Locate the cell with the specified text and output its [X, Y] center coordinate. 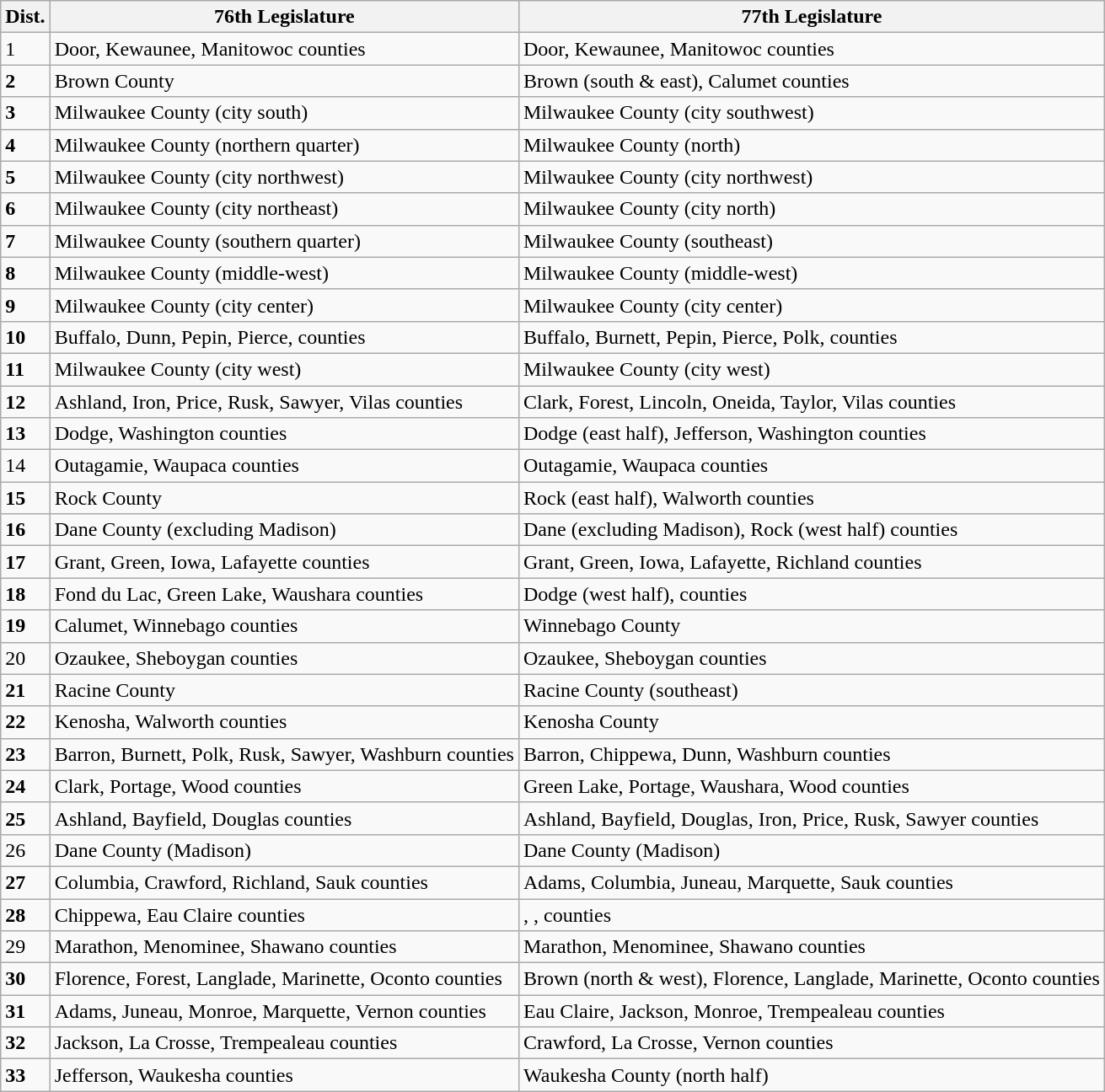
18 [25, 594]
Dane (excluding Madison), Rock (west half) counties [811, 530]
13 [25, 434]
19 [25, 626]
Milwaukee County (north) [811, 145]
1 [25, 49]
Barron, Burnett, Polk, Rusk, Sawyer, Washburn counties [284, 754]
Florence, Forest, Langlade, Marinette, Oconto counties [284, 979]
Dodge, Washington counties [284, 434]
Adams, Juneau, Monroe, Marquette, Vernon counties [284, 1011]
77th Legislature [811, 17]
16 [25, 530]
Buffalo, Burnett, Pepin, Pierce, Polk, counties [811, 337]
Kenosha, Walworth counties [284, 722]
Green Lake, Portage, Waushara, Wood counties [811, 786]
20 [25, 658]
Milwaukee County (city southwest) [811, 113]
32 [25, 1043]
Winnebago County [811, 626]
3 [25, 113]
Dane County (excluding Madison) [284, 530]
Dist. [25, 17]
Fond du Lac, Green Lake, Waushara counties [284, 594]
8 [25, 273]
Calumet, Winnebago counties [284, 626]
Clark, Portage, Wood counties [284, 786]
Milwaukee County (southern quarter) [284, 241]
30 [25, 979]
Barron, Chippewa, Dunn, Washburn counties [811, 754]
9 [25, 305]
Buffalo, Dunn, Pepin, Pierce, counties [284, 337]
Brown (south & east), Calumet counties [811, 81]
21 [25, 690]
14 [25, 466]
12 [25, 402]
Adams, Columbia, Juneau, Marquette, Sauk counties [811, 882]
Eau Claire, Jackson, Monroe, Trempealeau counties [811, 1011]
25 [25, 818]
Milwaukee County (city south) [284, 113]
Kenosha County [811, 722]
31 [25, 1011]
Brown (north & west), Florence, Langlade, Marinette, Oconto counties [811, 979]
7 [25, 241]
2 [25, 81]
15 [25, 498]
Jackson, La Crosse, Trempealeau counties [284, 1043]
Ashland, Iron, Price, Rusk, Sawyer, Vilas counties [284, 402]
Columbia, Crawford, Richland, Sauk counties [284, 882]
6 [25, 209]
Milwaukee County (city northeast) [284, 209]
10 [25, 337]
Crawford, La Crosse, Vernon counties [811, 1043]
28 [25, 914]
33 [25, 1075]
23 [25, 754]
4 [25, 145]
Dodge (east half), Jefferson, Washington counties [811, 434]
5 [25, 177]
Dodge (west half), counties [811, 594]
11 [25, 369]
Ashland, Bayfield, Douglas counties [284, 818]
Racine County [284, 690]
Jefferson, Waukesha counties [284, 1075]
27 [25, 882]
Brown County [284, 81]
Rock (east half), Walworth counties [811, 498]
Grant, Green, Iowa, Lafayette counties [284, 562]
Waukesha County (north half) [811, 1075]
, , counties [811, 914]
Grant, Green, Iowa, Lafayette, Richland counties [811, 562]
Milwaukee County (northern quarter) [284, 145]
76th Legislature [284, 17]
Rock County [284, 498]
22 [25, 722]
26 [25, 850]
Clark, Forest, Lincoln, Oneida, Taylor, Vilas counties [811, 402]
Milwaukee County (southeast) [811, 241]
Ashland, Bayfield, Douglas, Iron, Price, Rusk, Sawyer counties [811, 818]
Milwaukee County (city north) [811, 209]
24 [25, 786]
Chippewa, Eau Claire counties [284, 914]
29 [25, 947]
17 [25, 562]
Racine County (southeast) [811, 690]
